Provide the (X, Y) coordinate of the cell's center where the given text is located.  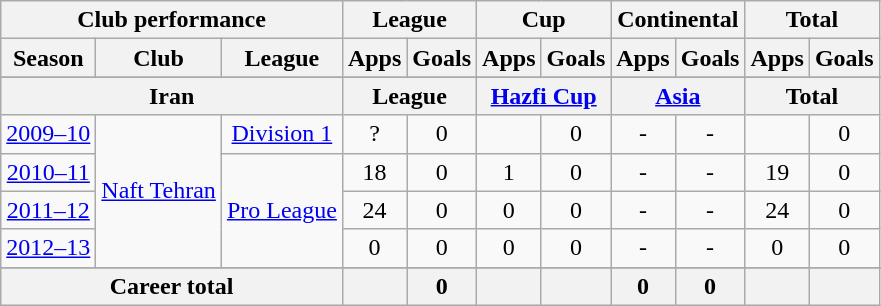
Naft Tehran (159, 191)
Career total (172, 286)
2010–11 (48, 172)
Club (159, 58)
Pro League (282, 210)
Cup (544, 20)
Season (48, 58)
2012–13 (48, 248)
Iran (172, 96)
Club performance (172, 20)
2009–10 (48, 134)
1 (509, 172)
Continental (678, 20)
2011–12 (48, 210)
18 (374, 172)
19 (777, 172)
Division 1 (282, 134)
? (374, 134)
Asia (678, 96)
Hazfi Cup (544, 96)
